For the text-containing cell, return its midpoint in (x, y) coordinate format. 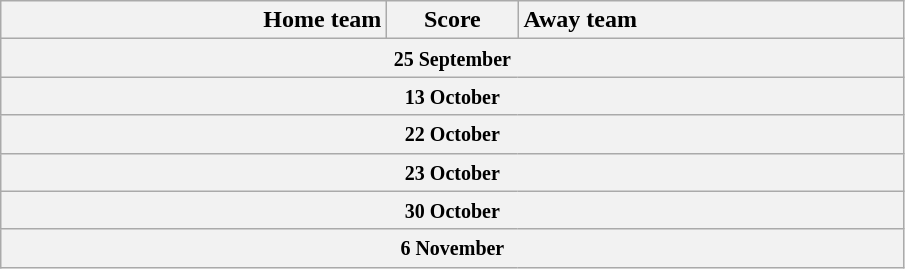
22 October (452, 134)
Away team (711, 20)
6 November (452, 248)
25 September (452, 58)
30 October (452, 210)
Home team (194, 20)
23 October (452, 172)
Score (452, 20)
13 October (452, 96)
